For the text-containing cell, return its midpoint in (X, Y) coordinate format. 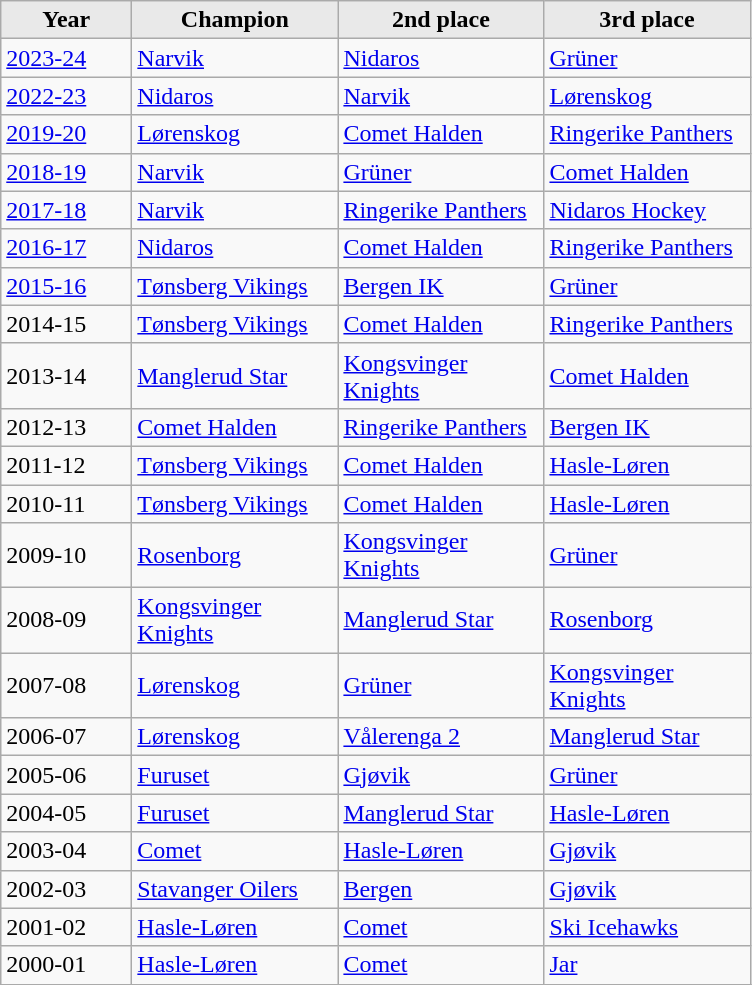
Stavanger Oilers (235, 889)
Jar (647, 965)
2010-11 (66, 503)
2nd place (441, 20)
2007-08 (66, 686)
Nidaros Hockey (647, 210)
2018-19 (66, 172)
Ski Icehawks (647, 927)
2023-24 (66, 58)
Year (66, 20)
2013-14 (66, 376)
2009-10 (66, 556)
Bergen (441, 889)
Vålerenga 2 (441, 737)
2011-12 (66, 465)
2006-07 (66, 737)
2004-05 (66, 813)
2015-16 (66, 286)
2014-15 (66, 324)
2017-18 (66, 210)
2008-09 (66, 620)
2016-17 (66, 248)
2005-06 (66, 775)
2003-04 (66, 851)
2002-03 (66, 889)
Champion (235, 20)
2000-01 (66, 965)
2001-02 (66, 927)
2012-13 (66, 427)
3rd place (647, 20)
2019-20 (66, 134)
2022-23 (66, 96)
